Provide the [X, Y] coordinate of the cell's center where the given text is located.  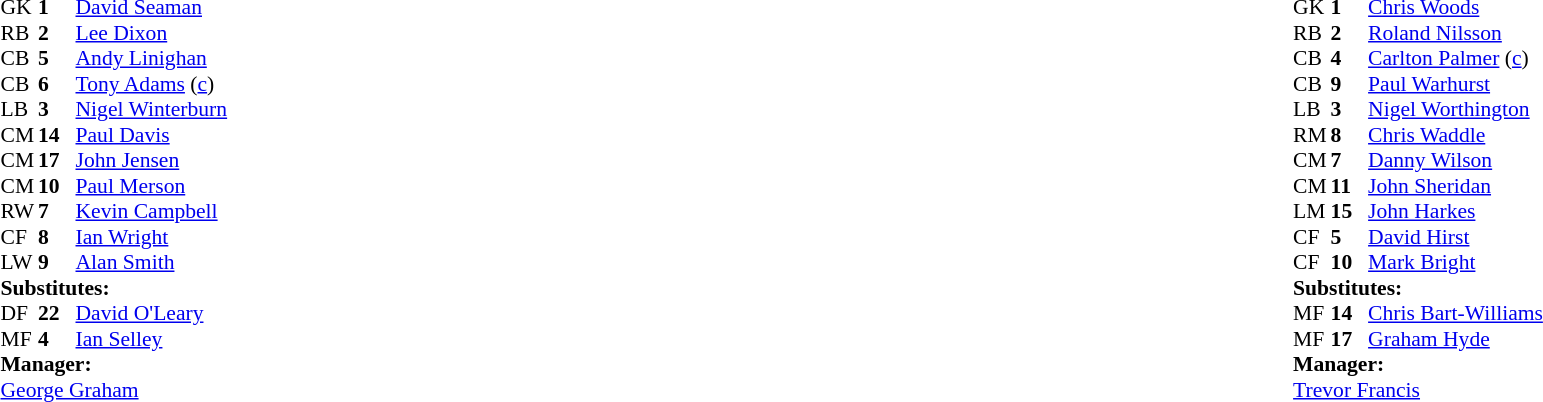
LW [19, 263]
Paul Warhurst [1456, 84]
Chris Waddle [1456, 135]
6 [57, 84]
Graham Hyde [1456, 339]
22 [57, 313]
John Harkes [1456, 211]
David Hirst [1456, 237]
15 [1350, 211]
Chris Bart-Williams [1456, 313]
David O'Leary [152, 313]
Alan Smith [152, 263]
Tony Adams (c) [152, 84]
Mark Bright [1456, 263]
John Jensen [152, 161]
Lee Dixon [152, 33]
Ian Wright [152, 237]
DF [19, 313]
Roland Nilsson [1456, 33]
Paul Merson [152, 186]
Kevin Campbell [152, 211]
Nigel Winterburn [152, 109]
LM [1312, 211]
11 [1350, 186]
Ian Selley [152, 339]
RW [19, 211]
Danny Wilson [1456, 161]
John Sheridan [1456, 186]
Paul Davis [152, 135]
Carlton Palmer (c) [1456, 59]
RM [1312, 135]
Andy Linighan [152, 59]
Nigel Worthington [1456, 109]
